Determine the [x, y] coordinate at the center of the cell enclosing the given text.  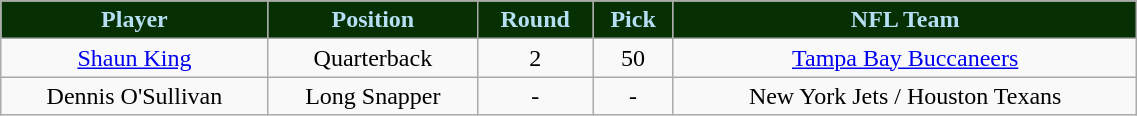
New York Jets / Houston Texans [904, 96]
Round [536, 20]
Dennis O'Sullivan [134, 96]
NFL Team [904, 20]
2 [536, 58]
Pick [634, 20]
Player [134, 20]
Position [373, 20]
Tampa Bay Buccaneers [904, 58]
Shaun King [134, 58]
50 [634, 58]
Long Snapper [373, 96]
Quarterback [373, 58]
